Pinpoint the cell where the given text exists, returning its (X, Y) midpoint coordinate. 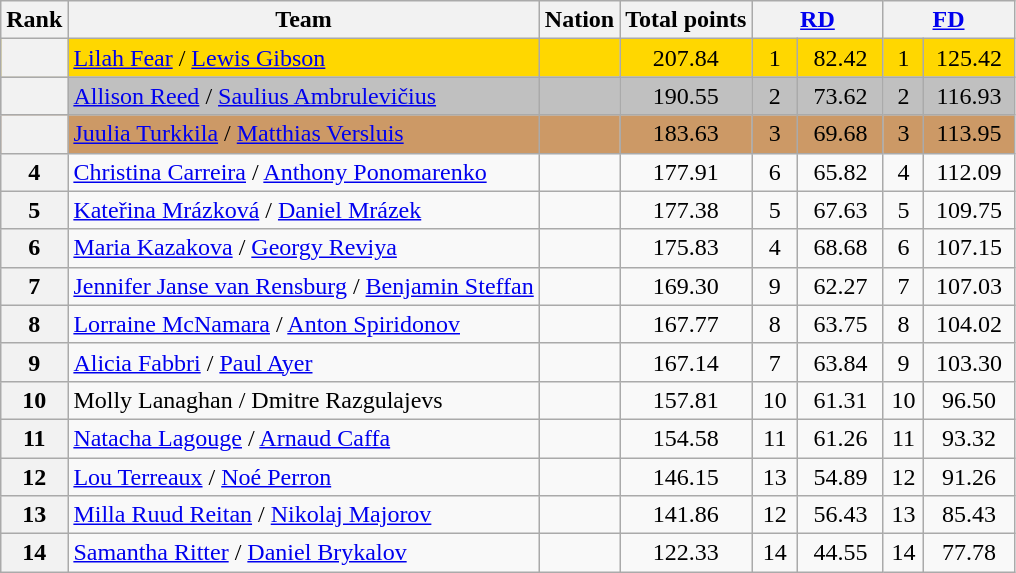
65.82 (840, 172)
RD (818, 20)
Samantha Ritter / Daniel Brykalov (304, 553)
62.27 (840, 286)
183.63 (686, 134)
Rank (34, 20)
157.81 (686, 400)
Milla Ruud Reitan / Nikolaj Majorov (304, 515)
122.33 (686, 553)
177.38 (686, 210)
175.83 (686, 248)
154.58 (686, 438)
63.75 (840, 324)
Alicia Fabbri / Paul Ayer (304, 362)
Christina Carreira / Anthony Ponomarenko (304, 172)
61.31 (840, 400)
104.02 (969, 324)
116.93 (969, 96)
Jennifer Janse van Rensburg / Benjamin Steffan (304, 286)
Lilah Fear / Lewis Gibson (304, 58)
112.09 (969, 172)
96.50 (969, 400)
82.42 (840, 58)
54.89 (840, 477)
107.03 (969, 286)
Kateřina Mrázková / Daniel Mrázek (304, 210)
107.15 (969, 248)
93.32 (969, 438)
103.30 (969, 362)
Team (304, 20)
190.55 (686, 96)
Natacha Lagouge / Arnaud Caffa (304, 438)
125.42 (969, 58)
Lou Terreaux / Noé Perron (304, 477)
169.30 (686, 286)
77.78 (969, 553)
Total points (686, 20)
91.26 (969, 477)
61.26 (840, 438)
146.15 (686, 477)
167.14 (686, 362)
167.77 (686, 324)
Allison Reed / Saulius Ambrulevičius (304, 96)
56.43 (840, 515)
113.95 (969, 134)
63.84 (840, 362)
141.86 (686, 515)
FD (948, 20)
177.91 (686, 172)
69.68 (840, 134)
67.63 (840, 210)
73.62 (840, 96)
85.43 (969, 515)
Lorraine McNamara / Anton Spiridonov (304, 324)
Juulia Turkkila / Matthias Versluis (304, 134)
68.68 (840, 248)
Nation (579, 20)
Molly Lanaghan / Dmitre Razgulajevs (304, 400)
109.75 (969, 210)
Maria Kazakova / Georgy Reviya (304, 248)
44.55 (840, 553)
207.84 (686, 58)
